Provide the [X, Y] coordinate of the cell's center where the given text is located.  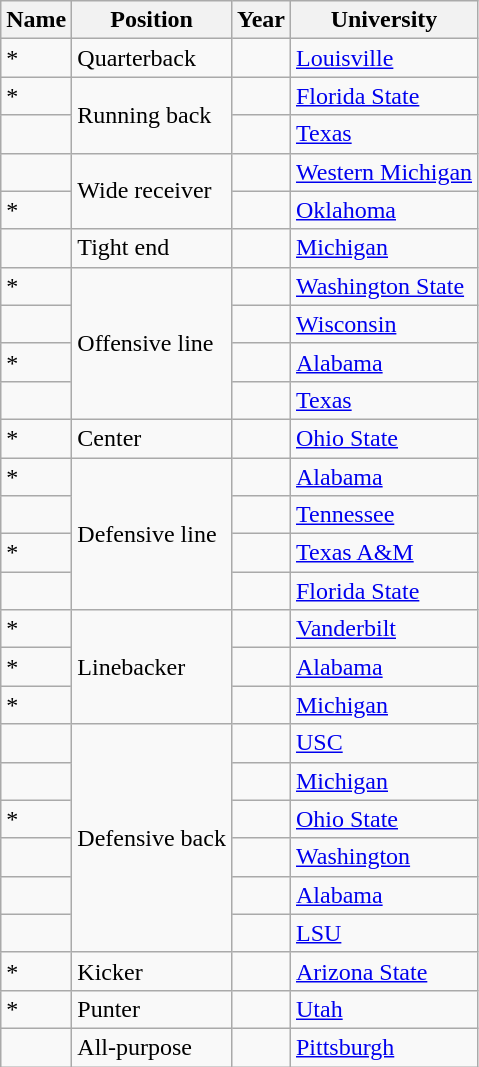
Linebacker [152, 667]
Utah [384, 1009]
Washington State [384, 286]
Tennessee [384, 515]
USC [384, 743]
Louisville [384, 58]
Punter [152, 1009]
Defensive line [152, 534]
Offensive line [152, 343]
Center [152, 438]
Year [260, 20]
Defensive back [152, 838]
Running back [152, 115]
Arizona State [384, 971]
Texas A&M [384, 553]
Wide receiver [152, 191]
Wisconsin [384, 324]
Vanderbilt [384, 629]
Name [36, 20]
Western Michigan [384, 172]
Kicker [152, 971]
Position [152, 20]
Pittsburgh [384, 1047]
Washington [384, 857]
Oklahoma [384, 210]
University [384, 20]
Tight end [152, 248]
Quarterback [152, 58]
All-purpose [152, 1047]
LSU [384, 933]
